Capture the cell that displays the provided text and extract its (X, Y) central coordinate. 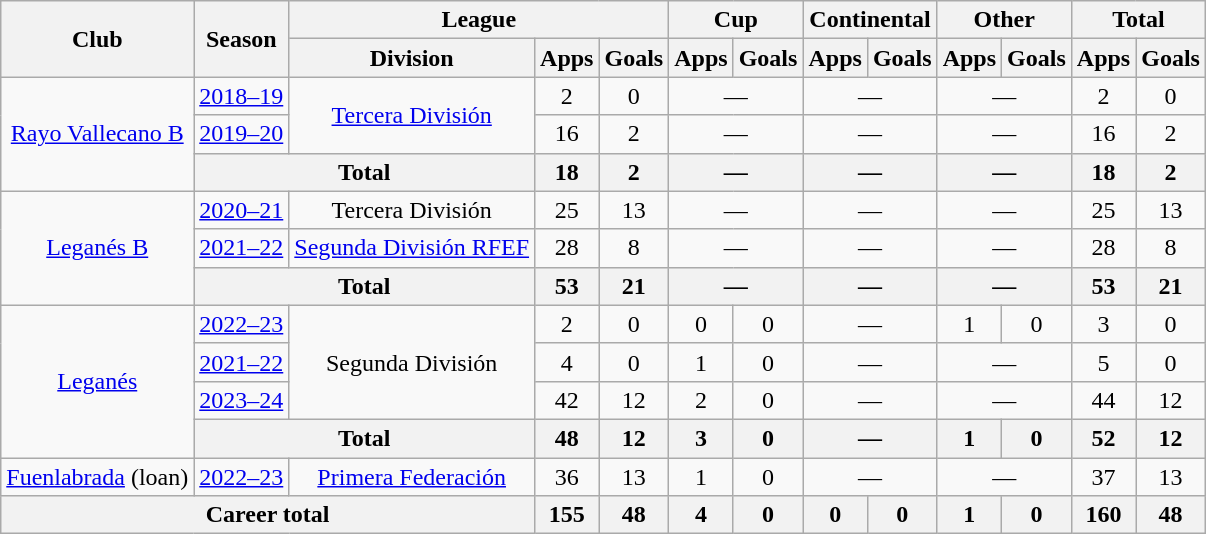
Continental (870, 20)
League (479, 20)
Other (1004, 20)
52 (1103, 438)
Leganés (98, 381)
Segunda División (412, 362)
155 (567, 515)
Season (242, 39)
2018–19 (242, 96)
36 (567, 477)
2019–20 (242, 134)
42 (567, 400)
Career total (268, 515)
Rayo Vallecano B (98, 134)
Cup (736, 20)
Leganés B (98, 248)
Primera Federación (412, 477)
Fuenlabrada (loan) (98, 477)
2023–24 (242, 400)
37 (1103, 477)
Division (412, 58)
5 (1103, 362)
44 (1103, 400)
2020–21 (242, 210)
Club (98, 39)
160 (1103, 515)
Segunda División RFEF (412, 248)
